Detect which cell encompasses the target text, then output its (x, y) center coordinate. 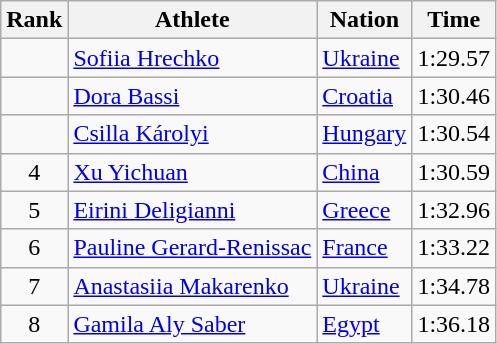
Hungary (364, 134)
5 (34, 210)
1:33.22 (454, 248)
6 (34, 248)
1:30.59 (454, 172)
4 (34, 172)
Eirini Deligianni (192, 210)
Greece (364, 210)
1:36.18 (454, 324)
Csilla Károlyi (192, 134)
Athlete (192, 20)
France (364, 248)
1:34.78 (454, 286)
Rank (34, 20)
1:30.54 (454, 134)
Egypt (364, 324)
8 (34, 324)
Croatia (364, 96)
1:32.96 (454, 210)
1:29.57 (454, 58)
Time (454, 20)
7 (34, 286)
Sofiia Hrechko (192, 58)
Nation (364, 20)
Anastasiia Makarenko (192, 286)
Xu Yichuan (192, 172)
Gamila Aly Saber (192, 324)
China (364, 172)
Dora Bassi (192, 96)
1:30.46 (454, 96)
Pauline Gerard-Renissac (192, 248)
